Find where the given text appears and provide that cell's center as (x, y) coordinate. 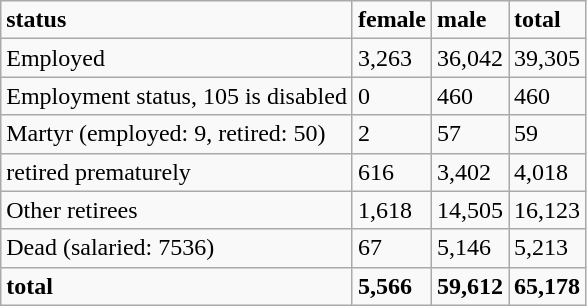
36,042 (470, 58)
Dead (salaried: 7536) (177, 248)
57 (470, 134)
5,566 (392, 286)
59 (548, 134)
5,213 (548, 248)
3,263 (392, 58)
0 (392, 96)
4,018 (548, 172)
14,505 (470, 210)
5,146 (470, 248)
67 (392, 248)
2 (392, 134)
616 (392, 172)
1,618 (392, 210)
Martyr (employed: 9, retired: 50) (177, 134)
female (392, 20)
Other retirees (177, 210)
59,612 (470, 286)
65,178 (548, 286)
3,402 (470, 172)
male (470, 20)
39,305 (548, 58)
retired prematurely (177, 172)
status (177, 20)
Employment status, 105 is disabled (177, 96)
16,123 (548, 210)
Employed (177, 58)
